Provide the [X, Y] coordinate of the cell's center where the given text is located.  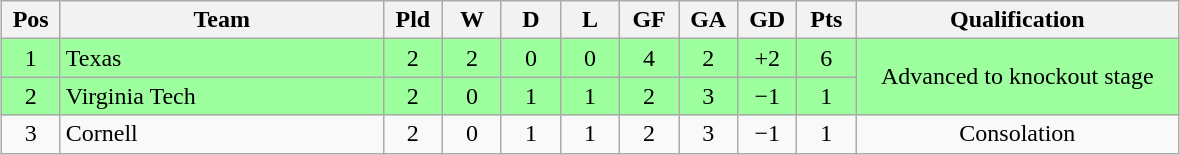
GA [708, 20]
Pts [826, 20]
Cornell [222, 134]
GF [650, 20]
Qualification [1018, 20]
Consolation [1018, 134]
6 [826, 58]
Texas [222, 58]
Team [222, 20]
W [472, 20]
GD [768, 20]
4 [650, 58]
Pos [30, 20]
L [590, 20]
Pld [412, 20]
D [530, 20]
+2 [768, 58]
Virginia Tech [222, 96]
Advanced to knockout stage [1018, 77]
